Search for the cell housing the specified text and yield its [X, Y] center coordinate. 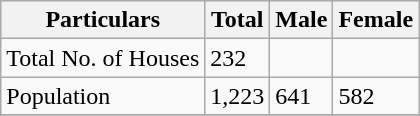
Total [238, 20]
Male [302, 20]
232 [238, 58]
582 [376, 96]
641 [302, 96]
Total No. of Houses [103, 58]
1,223 [238, 96]
Particulars [103, 20]
Population [103, 96]
Female [376, 20]
